Determine the (x, y) coordinate at the center of the cell enclosing the given text.  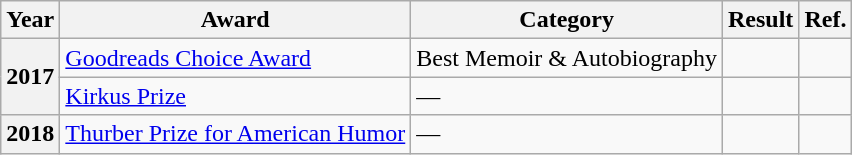
Year (30, 20)
Best Memoir & Autobiography (567, 58)
Result (760, 20)
Thurber Prize for American Humor (236, 134)
2017 (30, 77)
Goodreads Choice Award (236, 58)
2018 (30, 134)
Kirkus Prize (236, 96)
Ref. (826, 20)
Category (567, 20)
Award (236, 20)
